Search for the cell housing the specified text and yield its [x, y] center coordinate. 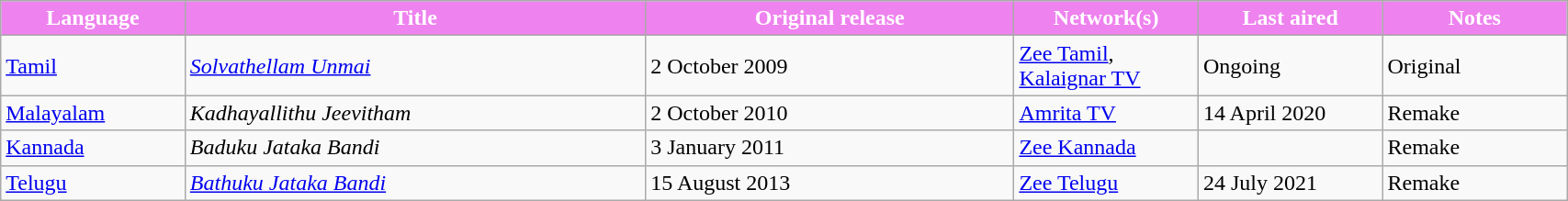
2 October 2009 [830, 66]
24 July 2021 [1290, 183]
Malayalam [94, 113]
Zee Kannada [1106, 148]
Zee Tamil, Kalaignar TV [1106, 66]
Language [94, 18]
Kannada [94, 148]
Zee Telugu [1106, 183]
Network(s) [1106, 18]
15 August 2013 [830, 183]
2 October 2010 [830, 113]
Baduku Jataka Bandi [415, 148]
Ongoing [1290, 66]
Kadhayallithu Jeevitham [415, 113]
Original [1475, 66]
Solvathellam Unmai [415, 66]
Amrita TV [1106, 113]
Original release [830, 18]
Title [415, 18]
Tamil [94, 66]
Telugu [94, 183]
Last aired [1290, 18]
3 January 2011 [830, 148]
Notes [1475, 18]
Bathuku Jataka Bandi [415, 183]
14 April 2020 [1290, 113]
